From the cell containing the given text, extract its center point as [x, y] coordinate. 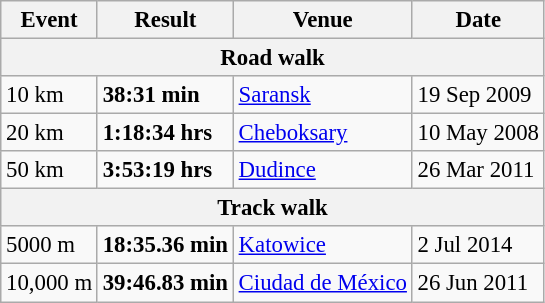
Cheboksary [322, 133]
19 Sep 2009 [478, 95]
38:31 min [165, 95]
Road walk [273, 58]
26 Jun 2011 [478, 283]
Result [165, 20]
Dudince [322, 170]
Date [478, 20]
20 km [50, 133]
50 km [50, 170]
2 Jul 2014 [478, 245]
Saransk [322, 95]
Katowice [322, 245]
3:53:19 hrs [165, 170]
18:35.36 min [165, 245]
Event [50, 20]
1:18:34 hrs [165, 133]
Ciudad de México [322, 283]
10 May 2008 [478, 133]
10,000 m [50, 283]
10 km [50, 95]
Venue [322, 20]
26 Mar 2011 [478, 170]
5000 m [50, 245]
Track walk [273, 208]
39:46.83 min [165, 283]
